Determine the [X, Y] coordinate at the center of the cell enclosing the given text.  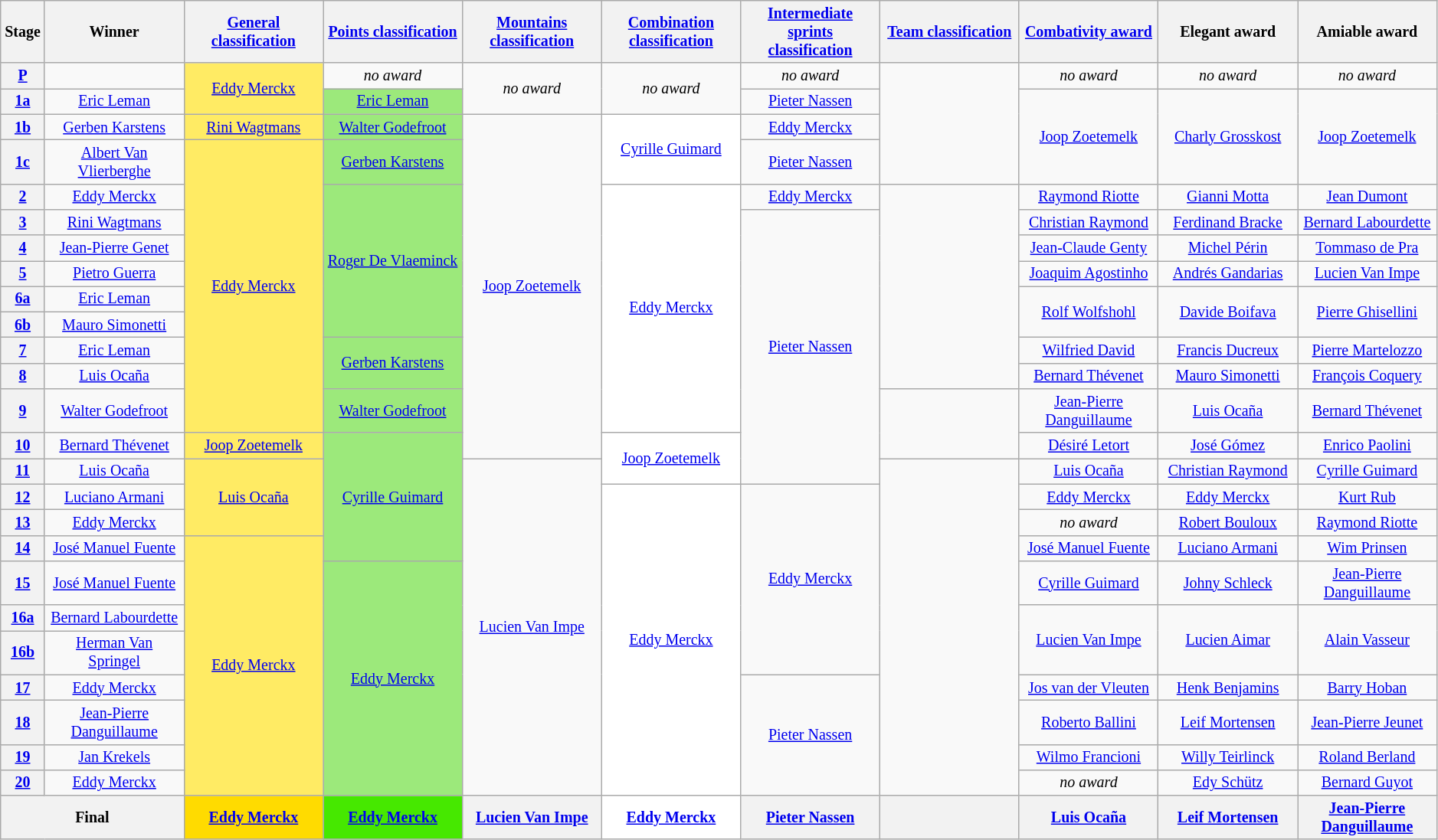
Winner [114, 32]
Alain Vasseur [1368, 640]
Johny Schleck [1228, 583]
Wilmo Francioni [1089, 757]
Pietro Guerra [114, 274]
Rolf Wolfshohl [1089, 312]
General classification [254, 32]
Edy Schütz [1228, 783]
11 [23, 472]
Intermediate sprints classification [811, 32]
2 [23, 196]
10 [23, 446]
Albert Van Vlierberghe [114, 162]
9 [23, 410]
Ferdinand Bracke [1228, 222]
6b [23, 325]
Gianni Motta [1228, 196]
Jan Krekels [114, 757]
Tommaso de Pra [1368, 248]
15 [23, 583]
7 [23, 351]
17 [23, 688]
Joaquim Agostinho [1089, 274]
13 [23, 522]
Pierre Ghisellini [1368, 312]
6a [23, 299]
3 [23, 222]
Stage [23, 32]
Wilfried David [1089, 351]
4 [23, 248]
Jean Dumont [1368, 196]
Jean-Claude Genty [1089, 248]
Michel Périn [1228, 248]
16a [23, 617]
Barry Hoban [1368, 688]
20 [23, 783]
Mountains classification [532, 32]
Points classification [393, 32]
P [23, 77]
Henk Benjamins [1228, 688]
Robert Bouloux [1228, 522]
19 [23, 757]
Jean-Pierre Jeunet [1368, 723]
18 [23, 723]
Kurt Rub [1368, 498]
Herman Van Springel [114, 652]
Andrés Gandarias [1228, 274]
Jean-Pierre Genet [114, 248]
Lucien Aimar [1228, 640]
Wim Prinsen [1368, 548]
José Gómez [1228, 446]
Amiable award [1368, 32]
Elegant award [1228, 32]
5 [23, 274]
Davide Boifava [1228, 312]
Final [92, 818]
8 [23, 377]
1b [23, 127]
12 [23, 498]
Jos van der Vleuten [1089, 688]
Charly Grosskost [1228, 136]
Roger De Vlaeminck [393, 260]
François Coquery [1368, 377]
1c [23, 162]
Willy Teirlinck [1228, 757]
Combination classification [671, 32]
Bernard Guyot [1368, 783]
Combativity award [1089, 32]
14 [23, 548]
1a [23, 101]
16b [23, 652]
Pierre Martelozzo [1368, 351]
Roberto Ballini [1089, 723]
Enrico Paolini [1368, 446]
Francis Ducreux [1228, 351]
Roland Berland [1368, 757]
Désiré Letort [1089, 446]
Team classification [949, 32]
